Find where the given text appears and provide that cell's center as (X, Y) coordinate. 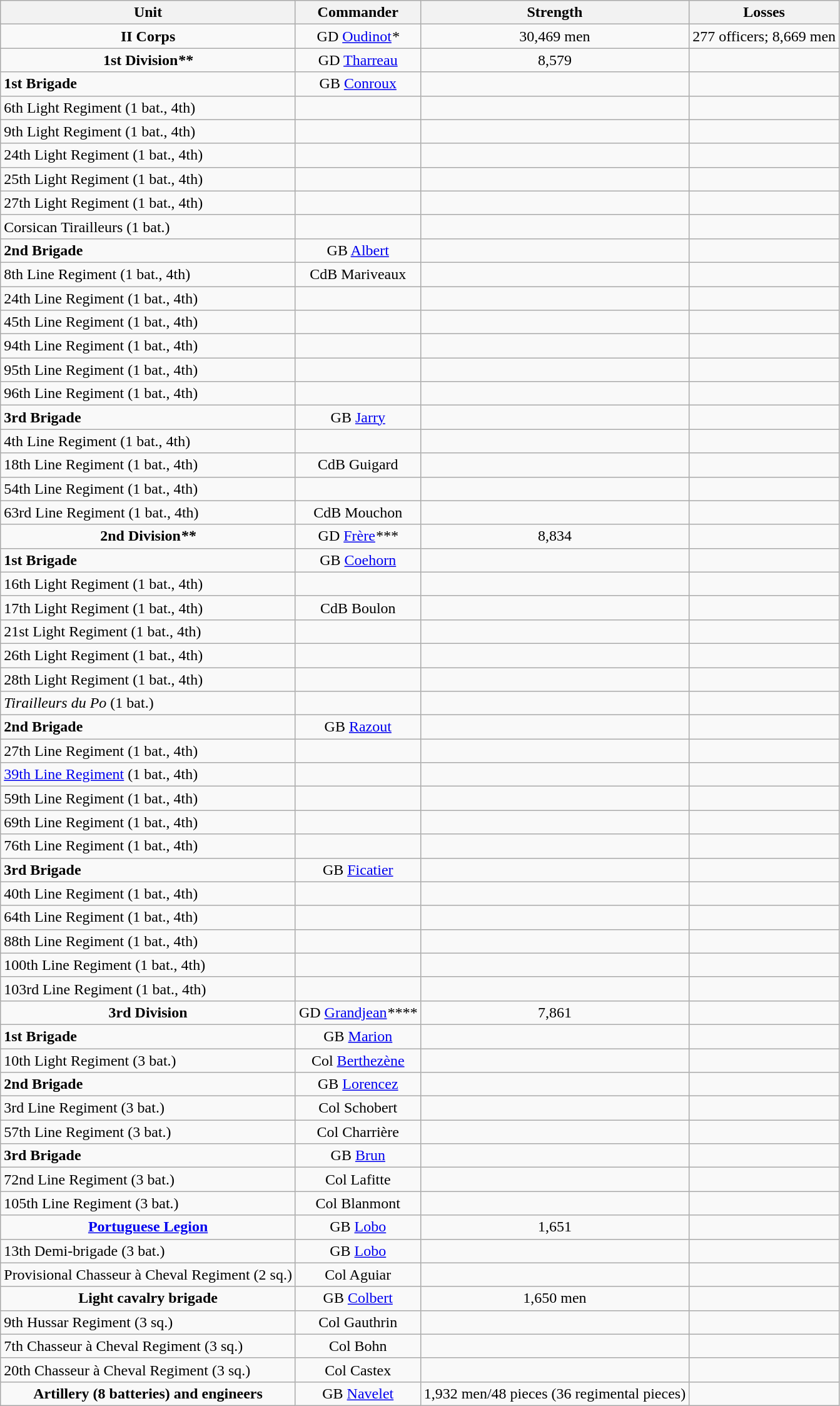
GD Grandjean**** (358, 1012)
39th Line Regiment (1 bat., 4th) (148, 775)
7th Chasseur à Cheval Regiment (3 sq.) (148, 1346)
Unit (148, 13)
45th Line Regiment (1 bat., 4th) (148, 322)
88th Line Regiment (1 bat., 4th) (148, 941)
GB Albert (358, 250)
26th Light Regiment (1 bat., 4th) (148, 655)
69th Line Regiment (1 bat., 4th) (148, 822)
GB Colbert (358, 1298)
1,651 (555, 1227)
Corsican Tirailleurs (1 bat.) (148, 227)
CdB Boulon (358, 608)
27th Light Regiment (1 bat., 4th) (148, 203)
57th Line Regiment (3 bat.) (148, 1132)
GB Razout (358, 727)
72nd Line Regiment (3 bat.) (148, 1179)
76th Line Regiment (1 bat., 4th) (148, 846)
8,579 (555, 60)
Col Berthezène (358, 1061)
Light cavalry brigade (148, 1298)
1st Division** (148, 60)
GB Marion (358, 1036)
105th Line Regiment (3 bat.) (148, 1203)
1,932 men/48 pieces (36 regimental pieces) (555, 1393)
GB Jarry (358, 417)
3rd Division (148, 1012)
GD Oudinot* (358, 36)
Col Schobert (358, 1108)
24th Line Regiment (1 bat., 4th) (148, 298)
17th Light Regiment (1 bat., 4th) (148, 608)
9th Light Regiment (1 bat., 4th) (148, 131)
95th Line Regiment (1 bat., 4th) (148, 370)
28th Light Regiment (1 bat., 4th) (148, 679)
2nd Division** (148, 536)
Provisional Chasseur à Cheval Regiment (2 sq.) (148, 1275)
96th Line Regiment (1 bat., 4th) (148, 394)
1,650 men (555, 1298)
Artillery (8 batteries) and engineers (148, 1393)
GB Coehorn (358, 560)
Strength (555, 13)
64th Line Regiment (1 bat., 4th) (148, 917)
6th Light Regiment (1 bat., 4th) (148, 108)
CdB Mouchon (358, 512)
13th Demi-brigade (3 bat.) (148, 1251)
GB Ficatier (358, 870)
63rd Line Regiment (1 bat., 4th) (148, 512)
54th Line Regiment (1 bat., 4th) (148, 489)
CdB Guigard (358, 465)
GB Lorencez (358, 1084)
100th Line Regiment (1 bat., 4th) (148, 965)
II Corps (148, 36)
Col Lafitte (358, 1179)
Portuguese Legion (148, 1227)
GD Tharreau (358, 60)
21st Light Regiment (1 bat., 4th) (148, 631)
59th Line Regiment (1 bat., 4th) (148, 798)
20th Chasseur à Cheval Regiment (3 sq.) (148, 1370)
GD Frère*** (358, 536)
GB Navelet (358, 1393)
8,834 (555, 536)
103rd Line Regiment (1 bat., 4th) (148, 989)
7,861 (555, 1012)
30,469 men (555, 36)
25th Light Regiment (1 bat., 4th) (148, 179)
GB Conroux (358, 84)
16th Light Regiment (1 bat., 4th) (148, 584)
24th Light Regiment (1 bat., 4th) (148, 155)
4th Line Regiment (1 bat., 4th) (148, 441)
9th Hussar Regiment (3 sq.) (148, 1322)
40th Line Regiment (1 bat., 4th) (148, 894)
GB Brun (358, 1156)
Col Gauthrin (358, 1322)
94th Line Regiment (1 bat., 4th) (148, 346)
Commander (358, 13)
Col Blanmont (358, 1203)
CdB Mariveaux (358, 274)
18th Line Regiment (1 bat., 4th) (148, 465)
10th Light Regiment (3 bat.) (148, 1061)
3rd Line Regiment (3 bat.) (148, 1108)
Col Aguiar (358, 1275)
Col Castex (358, 1370)
Col Charrière (358, 1132)
277 officers; 8,669 men (764, 36)
Losses (764, 13)
Tirailleurs du Po (1 bat.) (148, 703)
27th Line Regiment (1 bat., 4th) (148, 751)
Col Bohn (358, 1346)
8th Line Regiment (1 bat., 4th) (148, 274)
